From the cell containing the given text, extract its center point as [X, Y] coordinate. 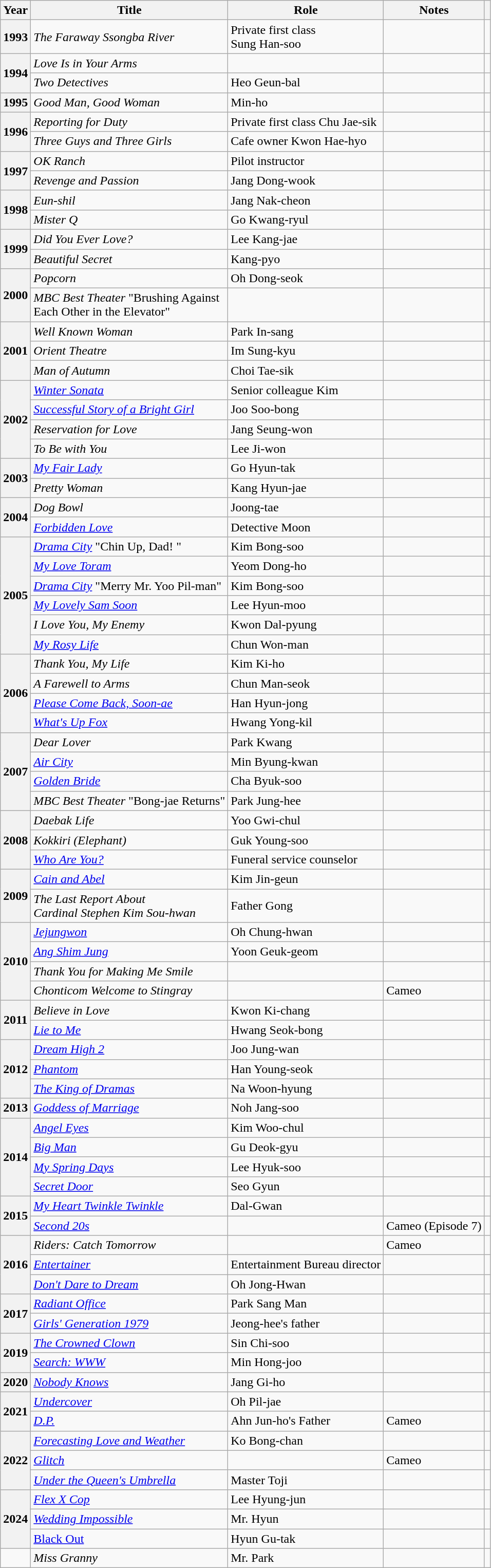
The Crowned Clown [129, 1343]
The King of Dramas [129, 1089]
Kwon Ki-chang [306, 1010]
Min-ho [306, 102]
Hyun Gu-tak [306, 1538]
Gu Deok-gyu [306, 1147]
Senior colleague Kim [306, 390]
Jang Gi-ho [306, 1382]
Master Toji [306, 1480]
Lee Hyun-moo [306, 605]
Reservation for Love [129, 429]
Man of Autumn [129, 371]
Oh Dong-seok [306, 279]
Park Sang Man [306, 1304]
Successful Story of a Bright Girl [129, 410]
Dream High 2 [129, 1049]
Phantom [129, 1069]
Golden Bride [129, 781]
Second 20s [129, 1226]
Two Detectives [129, 83]
Secret Door [129, 1186]
2006 [15, 693]
2024 [15, 1519]
Mr. Park [306, 1558]
2000 [15, 295]
1994 [15, 73]
1996 [15, 132]
Oh Chung-hwan [306, 932]
2009 [15, 895]
I Love You, My Enemy [129, 625]
Ang Shim Jung [129, 952]
Thank You, My Life [129, 664]
2021 [15, 1411]
Father Gong [306, 906]
2016 [15, 1265]
Go Hyun-tak [306, 468]
Reporting for Duty [129, 122]
What's Up Fox [129, 723]
Park Jung-hee [306, 801]
Don't Dare to Dream [129, 1284]
Min Hong-joo [306, 1362]
To Be with You [129, 449]
Joong-tae [306, 507]
Dear Lover [129, 742]
Hwang Seok-bong [306, 1030]
Role [306, 10]
2008 [15, 840]
Cain and Abel [129, 879]
Drama City "Chin Up, Dad! " [129, 546]
Mr. Hyun [306, 1519]
Han Hyun-jong [306, 703]
2001 [15, 351]
Yoo Gwi-chul [306, 820]
2012 [15, 1069]
2010 [15, 962]
Thank You for Making Me Smile [129, 971]
My Fair Lady [129, 468]
Air City [129, 762]
Under the Queen's Umbrella [129, 1480]
2007 [15, 771]
Joo Jung-wan [306, 1049]
Goddess of Marriage [129, 1108]
2014 [15, 1157]
Please Come Back, Soon-ae [129, 703]
Choi Tae-sik [306, 371]
Wedding Impossible [129, 1519]
Search: WWW [129, 1362]
Yeom Dong-ho [306, 566]
Chun Man-seok [306, 684]
My Rosy Life [129, 644]
Who Are You? [129, 859]
Kwon Dal-pyung [306, 625]
Pretty Woman [129, 488]
Seo Gyun [306, 1186]
Chonticom Welcome to Stingray [129, 991]
Kang-pyo [306, 259]
Jeong-hee's father [306, 1323]
2002 [15, 419]
Guk Young-soo [306, 840]
Kim Ki-ho [306, 664]
The Faraway Ssongba River [129, 37]
My Lovely Sam Soon [129, 605]
Believe in Love [129, 1010]
1999 [15, 249]
Forbidden Love [129, 527]
Title [129, 10]
Pilot instructor [306, 161]
A Farewell to Arms [129, 684]
Ahn Jun-ho's Father [306, 1421]
Noh Jang-soo [306, 1108]
1997 [15, 171]
Well Known Woman [129, 331]
Year [15, 10]
2019 [15, 1353]
Min Byung-kwan [306, 762]
Did You Ever Love? [129, 239]
Cha Byuk-soo [306, 781]
Entertainer [129, 1265]
Funeral service counselor [306, 859]
2011 [15, 1020]
D.P. [129, 1421]
Love Is in Your Arms [129, 63]
Ko Bong-chan [306, 1441]
2003 [15, 478]
Chun Won-man [306, 644]
Angel Eyes [129, 1128]
Riders: Catch Tomorrow [129, 1245]
Im Sung-kyu [306, 351]
2013 [15, 1108]
Forecasting Love and Weather [129, 1441]
Cafe owner Kwon Hae-hyo [306, 141]
Kim Woo-chul [306, 1128]
Yoon Geuk-geom [306, 952]
Radiant Office [129, 1304]
Oh Jong-Hwan [306, 1284]
2004 [15, 517]
1993 [15, 37]
Lee Hyung-jun [306, 1499]
2022 [15, 1460]
1998 [15, 210]
Popcorn [129, 279]
Sin Chi-soo [306, 1343]
Daebak Life [129, 820]
Eun-shil [129, 200]
Jejungwon [129, 932]
Han Young-seok [306, 1069]
2015 [15, 1215]
MBC Best Theater "Bong-jae Returns" [129, 801]
Black Out [129, 1538]
Glitch [129, 1460]
2020 [15, 1382]
Mister Q [129, 219]
2005 [15, 595]
Lee Ji-won [306, 449]
Hwang Yong-kil [306, 723]
My Heart Twinkle Twinkle [129, 1206]
Winter Sonata [129, 390]
Kang Hyun-jae [306, 488]
Na Woon-hyung [306, 1089]
2017 [15, 1314]
Flex X Cop [129, 1499]
Drama City "Merry Mr. Yoo Pil-man" [129, 585]
Lie to Me [129, 1030]
Dog Bowl [129, 507]
Notes [434, 10]
Joo Soo-bong [306, 410]
1995 [15, 102]
The Last Report About Cardinal Stephen Kim Sou-hwan [129, 906]
Undercover [129, 1401]
Good Man, Good Woman [129, 102]
Detective Moon [306, 527]
Oh Pil-jae [306, 1401]
Revenge and Passion [129, 180]
Go Kwang-ryul [306, 219]
Jang Dong-wook [306, 180]
Big Man [129, 1147]
Park In-sang [306, 331]
Entertainment Bureau director [306, 1265]
Orient Theatre [129, 351]
Private first class Sung Han-soo [306, 37]
Park Kwang [306, 742]
OK Ranch [129, 161]
Three Guys and Three Girls [129, 141]
Cameo (Episode 7) [434, 1226]
Jang Nak-cheon [306, 200]
Girls' Generation 1979 [129, 1323]
My Love Toram [129, 566]
Lee Hyuk-soo [306, 1167]
Nobody Knows [129, 1382]
Beautiful Secret [129, 259]
Heo Geun-bal [306, 83]
Lee Kang-jae [306, 239]
Private first class Chu Jae-sik [306, 122]
MBC Best Theater "Brushing Against Each Other in the Elevator" [129, 305]
Jang Seung-won [306, 429]
My Spring Days [129, 1167]
Kokkiri (Elephant) [129, 840]
Dal-Gwan [306, 1206]
Kim Jin-geun [306, 879]
Miss Granny [129, 1558]
